Pinpoint the cell where the given text exists, returning its [X, Y] midpoint coordinate. 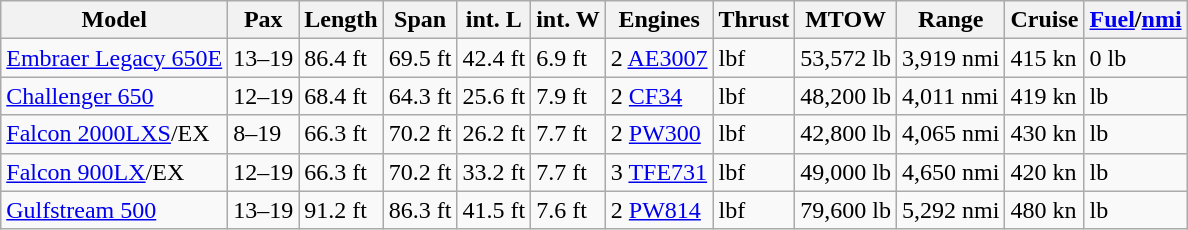
2 AE3007 [659, 58]
42.4 ft [494, 58]
6.9 ft [568, 58]
0 lb [1136, 58]
5,292 nmi [951, 210]
415 kn [1044, 58]
33.2 ft [494, 172]
Cruise [1044, 20]
420 kn [1044, 172]
Falcon 2000LXS/EX [114, 134]
64.3 ft [420, 96]
Gulfstream 500 [114, 210]
7.9 ft [568, 96]
26.2 ft [494, 134]
2 CF34 [659, 96]
Falcon 900LX/EX [114, 172]
91.2 ft [341, 210]
419 kn [1044, 96]
Pax [264, 20]
MTOW [846, 20]
53,572 lb [846, 58]
2 PW300 [659, 134]
430 kn [1044, 134]
2 PW814 [659, 210]
3 TFE731 [659, 172]
86.4 ft [341, 58]
25.6 ft [494, 96]
8–19 [264, 134]
4,650 nmi [951, 172]
Engines [659, 20]
Range [951, 20]
Thrust [754, 20]
int. L [494, 20]
42,800 lb [846, 134]
3,919 nmi [951, 58]
7.6 ft [568, 210]
Fuel/nmi [1136, 20]
49,000 lb [846, 172]
4,011 nmi [951, 96]
Length [341, 20]
Embraer Legacy 650E [114, 58]
4,065 nmi [951, 134]
int. W [568, 20]
79,600 lb [846, 210]
480 kn [1044, 210]
Challenger 650 [114, 96]
41.5 ft [494, 210]
69.5 ft [420, 58]
Span [420, 20]
68.4 ft [341, 96]
48,200 lb [846, 96]
86.3 ft [420, 210]
Model [114, 20]
